Output the (X, Y) coordinate of the center of the cell containing the given text.  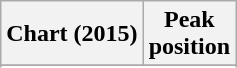
Peakposition (189, 34)
Chart (2015) (72, 34)
